Find where the given text appears and provide that cell's center as (x, y) coordinate. 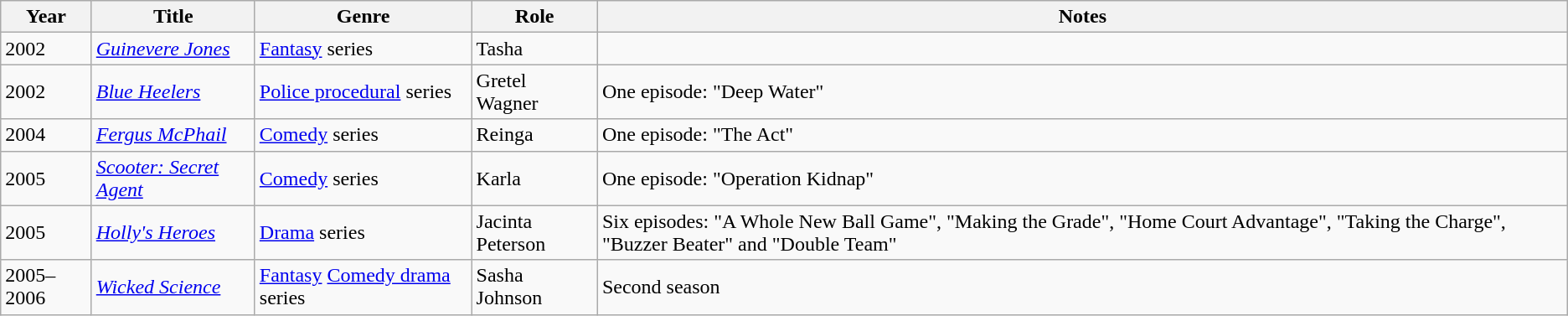
Police procedural series (364, 92)
Fergus McPhail (173, 135)
Notes (1082, 17)
Blue Heelers (173, 92)
Scooter: Secret Agent (173, 178)
2005–2006 (46, 287)
Six episodes: "A Whole New Ball Game", "Making the Grade", "Home Court Advantage", "Taking the Charge", "Buzzer Beater" and "Double Team" (1082, 233)
Fantasy Comedy drama series (364, 287)
Drama series (364, 233)
Fantasy series (364, 49)
Year (46, 17)
Holly's Heroes (173, 233)
Sasha Johnson (534, 287)
Title (173, 17)
Genre (364, 17)
Jacinta Peterson (534, 233)
One episode: "Operation Kidnap" (1082, 178)
Role (534, 17)
Reinga (534, 135)
Gretel Wagner (534, 92)
Guinevere Jones (173, 49)
Karla (534, 178)
Second season (1082, 287)
Tasha (534, 49)
One episode: "The Act" (1082, 135)
2004 (46, 135)
One episode: "Deep Water" (1082, 92)
Wicked Science (173, 287)
